Find where the given text appears and provide that cell's center as [x, y] coordinate. 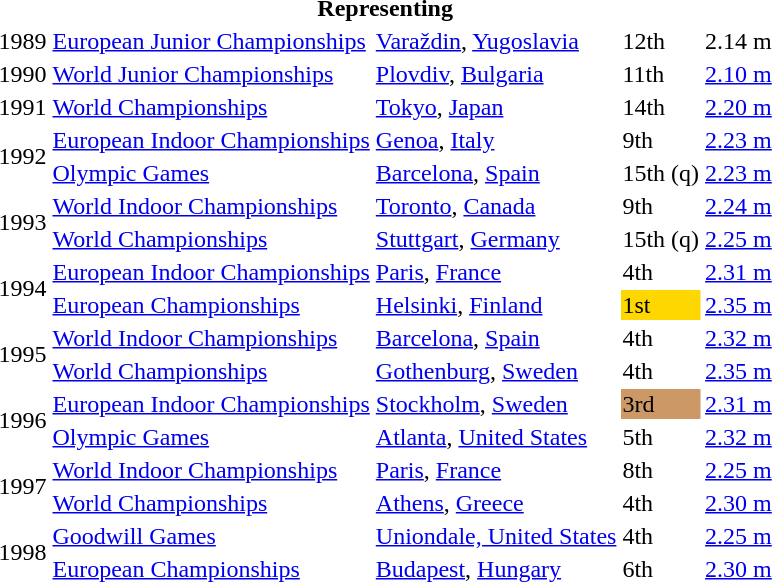
Gothenburg, Sweden [496, 371]
Goodwill Games [211, 536]
Varaždin, Yugoslavia [496, 41]
Stuttgart, Germany [496, 239]
3rd [661, 404]
Plovdiv, Bulgaria [496, 74]
Toronto, Canada [496, 206]
14th [661, 107]
Genoa, Italy [496, 140]
Atlanta, United States [496, 437]
11th [661, 74]
European Junior Championships [211, 41]
5th [661, 437]
Uniondale, United States [496, 536]
Stockholm, Sweden [496, 404]
European Championships [211, 305]
Tokyo, Japan [496, 107]
Athens, Greece [496, 503]
World Junior Championships [211, 74]
8th [661, 470]
Helsinki, Finland [496, 305]
12th [661, 41]
1st [661, 305]
